Identify which cell holds the provided text, then report its [X, Y] central coordinate. 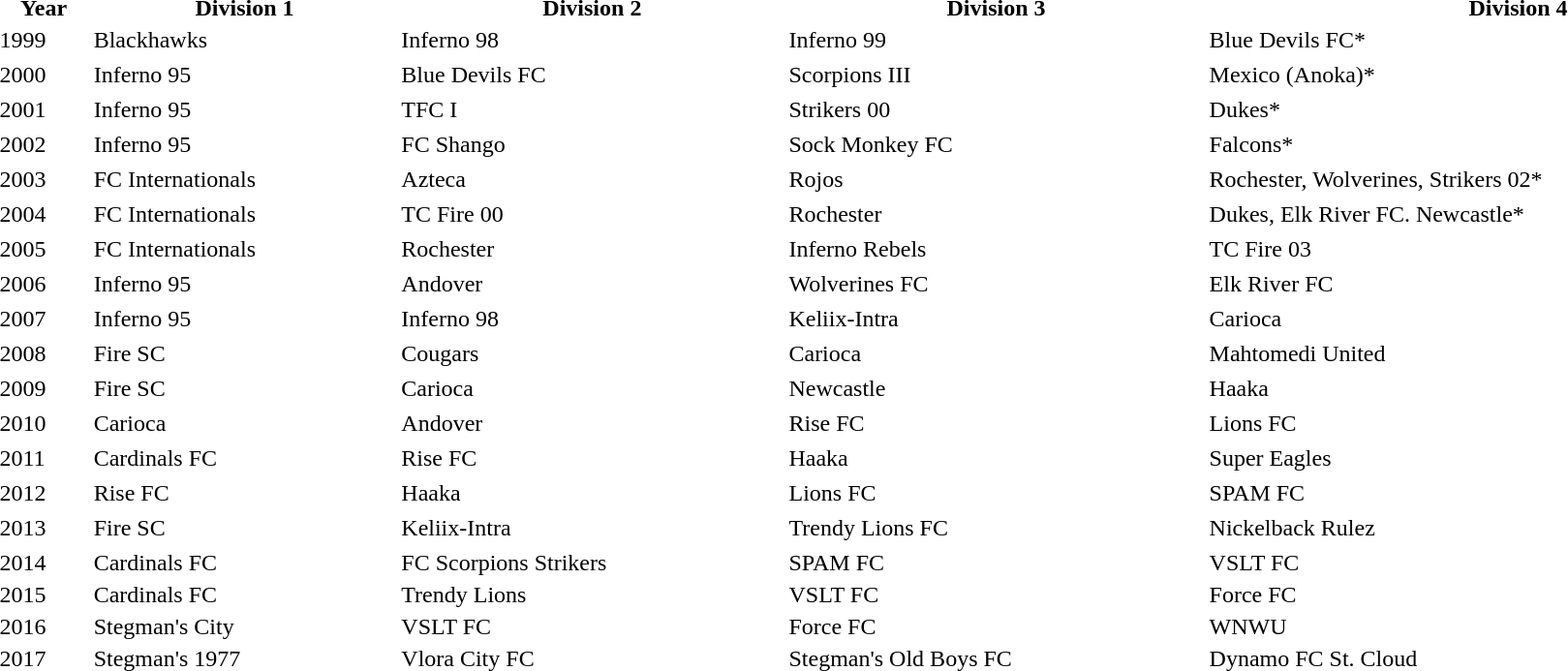
Stegman's City [244, 626]
SPAM FC [996, 563]
Sock Monkey FC [996, 144]
Newcastle [996, 388]
Trendy Lions FC [996, 528]
Strikers 00 [996, 109]
Force FC [996, 626]
Blackhawks [244, 40]
Scorpions III [996, 75]
Wolverines FC [996, 284]
Cougars [593, 353]
TC Fire 00 [593, 214]
Blue Devils FC [593, 75]
FC Scorpions Strikers [593, 563]
Azteca [593, 179]
Trendy Lions [593, 595]
FC Shango [593, 144]
Inferno Rebels [996, 249]
Lions FC [996, 493]
Rojos [996, 179]
Inferno 99 [996, 40]
TFC I [593, 109]
